Scan for the cell matching the given text and deliver its (X, Y) coordinate at center. 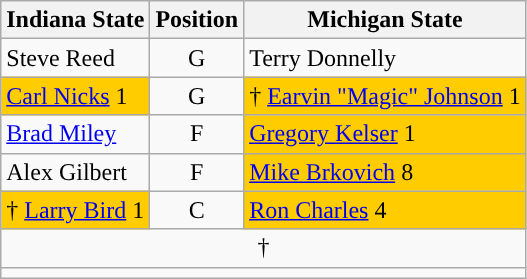
Michigan State (386, 20)
Carl Nicks 1 (76, 96)
Indiana State (76, 20)
Steve Reed (76, 58)
Mike Brkovich 8 (386, 172)
Ron Charles 4 (386, 210)
Alex Gilbert (76, 172)
Brad Miley (76, 134)
† Larry Bird 1 (76, 210)
† Earvin "Magic" Johnson 1 (386, 96)
C (197, 210)
Gregory Kelser 1 (386, 134)
Terry Donnelly (386, 58)
Position (197, 20)
† (264, 248)
